Determine the (X, Y) coordinate at the center of the cell enclosing the given text.  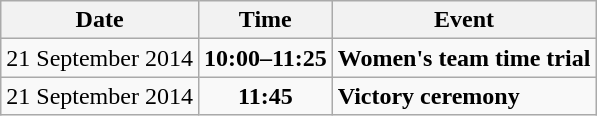
Date (100, 20)
10:00–11:25 (265, 58)
Women's team time trial (464, 58)
Time (265, 20)
Victory ceremony (464, 96)
Event (464, 20)
11:45 (265, 96)
